Search for the cell housing the specified text and yield its [X, Y] center coordinate. 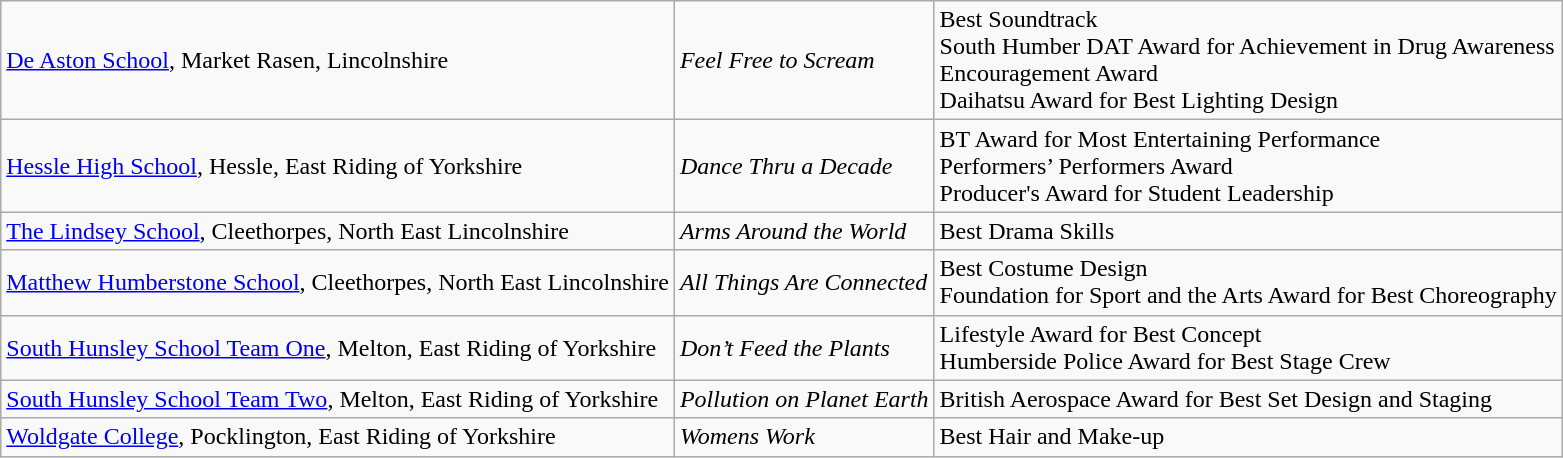
Pollution on Planet Earth [804, 399]
South Hunsley School Team Two, Melton, East Riding of Yorkshire [338, 399]
The Lindsey School, Cleethorpes, North East Lincolnshire [338, 231]
De Aston School, Market Rasen, Lincolnshire [338, 60]
Don’t Feed the Plants [804, 348]
Best Drama Skills [1248, 231]
Womens Work [804, 437]
Best Hair and Make-up [1248, 437]
BT Award for Most Entertaining PerformancePerformers’ Performers AwardProducer's Award for Student Leadership [1248, 166]
Feel Free to Scream [804, 60]
Dance Thru a Decade [804, 166]
Woldgate College, Pocklington, East Riding of Yorkshire [338, 437]
Matthew Humberstone School, Cleethorpes, North East Lincolnshire [338, 282]
Best Costume DesignFoundation for Sport and the Arts Award for Best Choreography [1248, 282]
British Aerospace Award for Best Set Design and Staging [1248, 399]
Best SoundtrackSouth Humber DAT Award for Achievement in Drug AwarenessEncouragement AwardDaihatsu Award for Best Lighting Design [1248, 60]
Hessle High School, Hessle, East Riding of Yorkshire [338, 166]
Lifestyle Award for Best ConceptHumberside Police Award for Best Stage Crew [1248, 348]
South Hunsley School Team One, Melton, East Riding of Yorkshire [338, 348]
All Things Are Connected [804, 282]
Arms Around the World [804, 231]
